Capture the cell that displays the provided text and extract its (x, y) central coordinate. 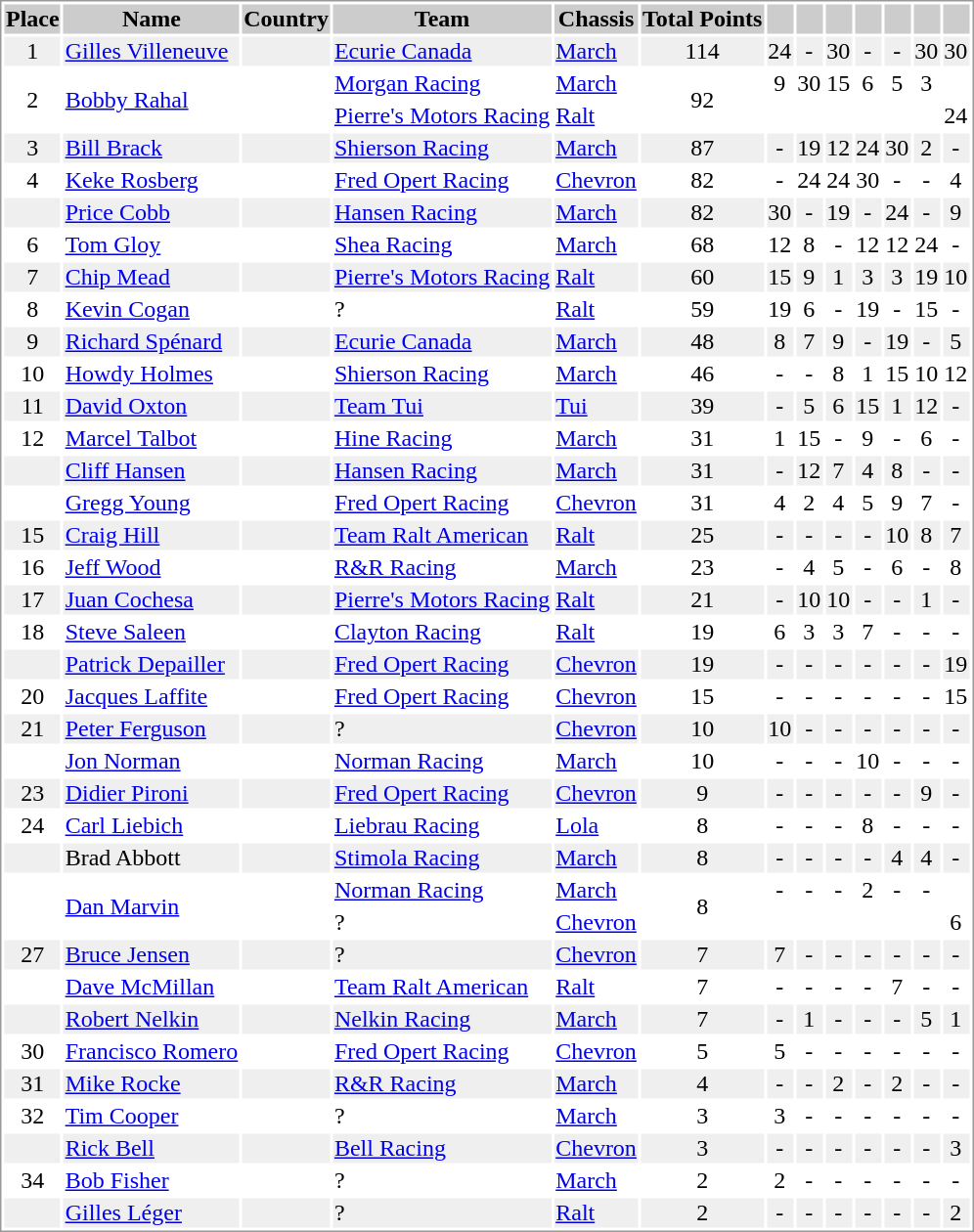
Jeff Wood (152, 568)
17 (32, 599)
Dan Marvin (152, 907)
68 (702, 245)
20 (32, 697)
Morgan Racing (442, 83)
Dave McMillan (152, 987)
Clayton Racing (442, 633)
39 (702, 406)
Tom Gloy (152, 245)
114 (702, 52)
27 (32, 955)
11 (32, 406)
Gilles Villeneuve (152, 52)
Robert Nelkin (152, 1020)
34 (32, 1180)
Chassis (597, 19)
Chip Mead (152, 277)
Howdy Holmes (152, 374)
59 (702, 310)
Gilles Léger (152, 1213)
Nelkin Racing (442, 1020)
Jon Norman (152, 762)
Gregg Young (152, 504)
Bell Racing (442, 1149)
Hine Racing (442, 439)
Shea Racing (442, 245)
Cliff Hansen (152, 470)
48 (702, 341)
Tui (597, 406)
46 (702, 374)
Team (442, 19)
Didier Pironi (152, 793)
Name (152, 19)
Jacques Laffite (152, 697)
Bill Brack (152, 148)
Liebrau Racing (442, 826)
16 (32, 568)
Brad Abbott (152, 858)
Patrick Depailler (152, 664)
Lola (597, 826)
60 (702, 277)
Place (32, 19)
Bob Fisher (152, 1180)
Stimola Racing (442, 858)
92 (702, 100)
Richard Spénard (152, 341)
18 (32, 633)
Juan Cochesa (152, 599)
Peter Ferguson (152, 728)
Marcel Talbot (152, 439)
Kevin Cogan (152, 310)
Mike Rocke (152, 1084)
Tim Cooper (152, 1116)
25 (702, 535)
Bruce Jensen (152, 955)
Keke Rosberg (152, 181)
Carl Liebich (152, 826)
Craig Hill (152, 535)
Price Cobb (152, 212)
Rick Bell (152, 1149)
Total Points (702, 19)
Francisco Romero (152, 1051)
87 (702, 148)
David Oxton (152, 406)
32 (32, 1116)
Steve Saleen (152, 633)
Team Tui (442, 406)
Bobby Rahal (152, 100)
Country (287, 19)
